Return [X, Y] of the center of cell containing provided text 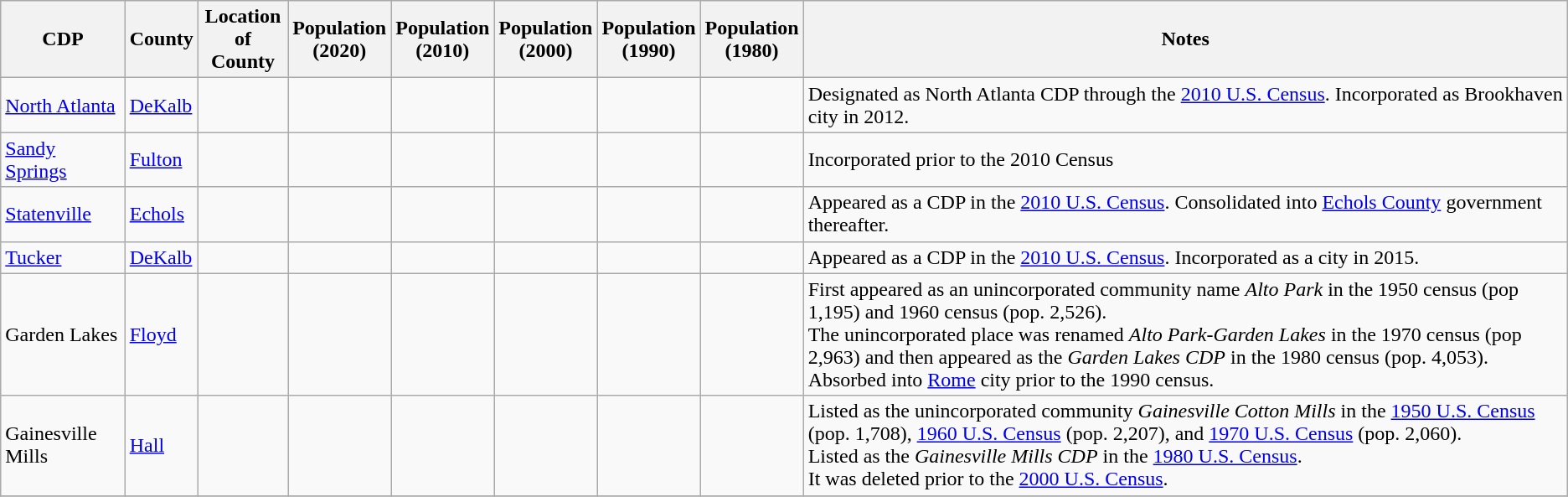
Tucker [63, 257]
Fulton [161, 159]
Location of County [243, 39]
Population (1980) [752, 39]
Designated as North Atlanta CDP through the 2010 U.S. Census. Incorporated as Brookhaven city in 2012. [1185, 106]
Population (2000) [546, 39]
Appeared as a CDP in the 2010 U.S. Census. Incorporated as a city in 2015. [1185, 257]
CDP [63, 39]
Notes [1185, 39]
Statenville [63, 215]
Sandy Springs [63, 159]
Appeared as a CDP in the 2010 U.S. Census. Consolidated into Echols County government thereafter. [1185, 215]
Population (1990) [648, 39]
North Atlanta [63, 106]
Garden Lakes [63, 334]
Gainesville Mills [63, 446]
Population (2010) [442, 39]
Population (2020) [340, 39]
Floyd [161, 334]
County [161, 39]
Incorporated prior to the 2010 Census [1185, 159]
Echols [161, 215]
Hall [161, 446]
